Return [x, y] of the center of cell containing provided text 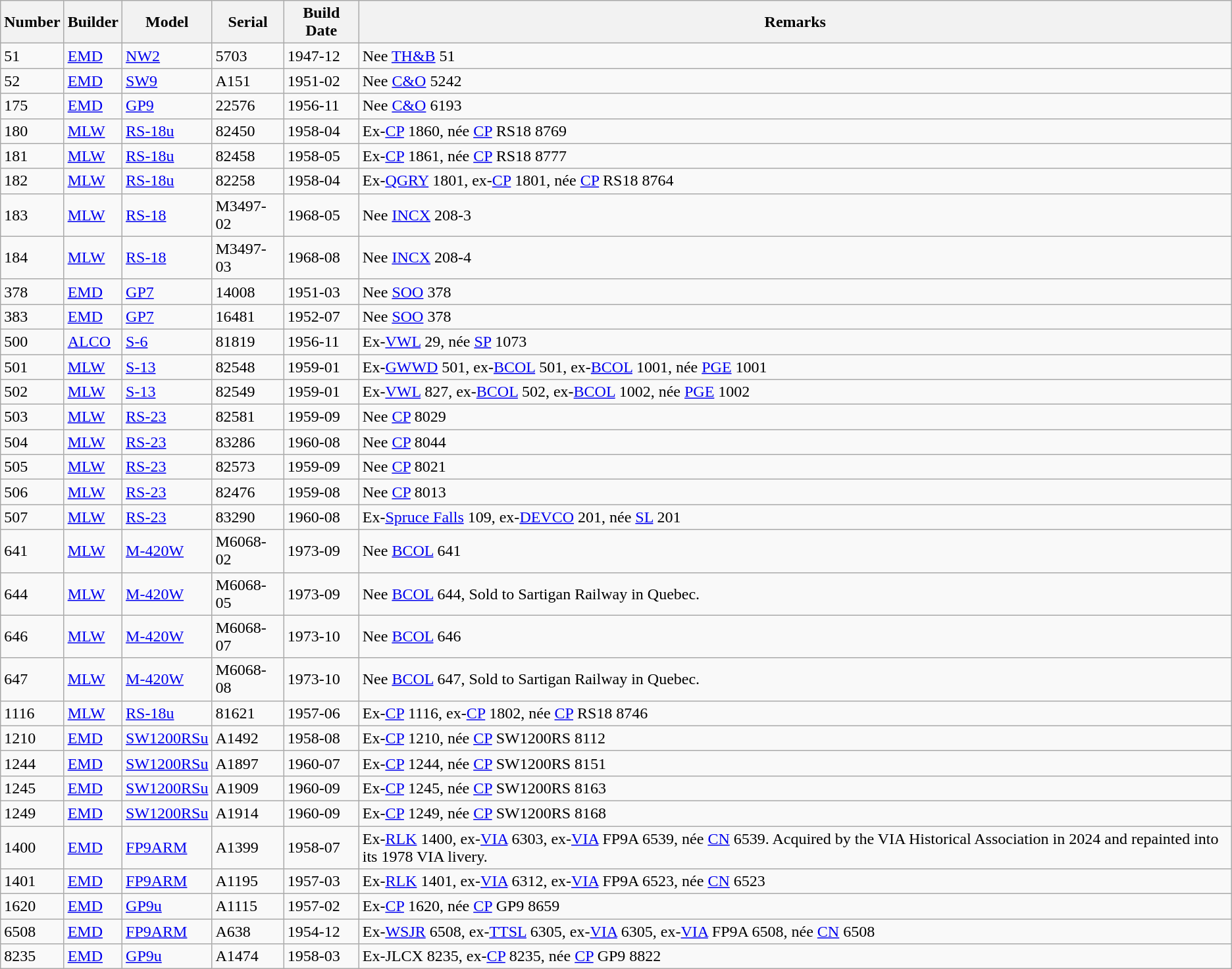
Nee INCX 208-3 [795, 214]
Nee C&O 6193 [795, 106]
Nee CP 8044 [795, 442]
A1474 [247, 957]
82573 [247, 467]
1620 [32, 907]
Nee BCOL 647, Sold to Sartigan Railway in Quebec. [795, 679]
A1909 [247, 788]
1958-07 [321, 847]
1951-02 [321, 81]
Build Date [321, 22]
22576 [247, 106]
Ex-Spruce Falls 109, ex-DEVCO 201, née SL 201 [795, 517]
1952-07 [321, 316]
GP9 [167, 106]
A151 [247, 81]
A1914 [247, 813]
Nee INCX 208-4 [795, 258]
647 [32, 679]
182 [32, 181]
505 [32, 467]
Ex-RLK 1400, ex-VIA 6303, ex-VIA FP9A 6539, née CN 6539. Acquired by the VIA Historical Association in 2024 and repainted into its 1978 VIA livery. [795, 847]
1245 [32, 788]
644 [32, 593]
Ex-JLCX 8235, ex-CP 8235, née CP GP9 8822 [795, 957]
Ex-CP 1861, née CP RS18 8777 [795, 156]
183 [32, 214]
Number [32, 22]
501 [32, 366]
14008 [247, 291]
82258 [247, 181]
Ex-WSJR 6508, ex-TTSL 6305, ex-VIA 6305, ex-VIA FP9A 6508, née CN 6508 [795, 932]
181 [32, 156]
A1492 [247, 738]
Ex-CP 1620, née CP GP9 8659 [795, 907]
Ex-CP 1245, née CP SW1200RS 8163 [795, 788]
Nee BCOL 641 [795, 551]
A1115 [247, 907]
M3497-02 [247, 214]
Remarks [795, 22]
1947-12 [321, 56]
507 [32, 517]
Ex-VWL 29, née SP 1073 [795, 341]
506 [32, 492]
646 [32, 637]
Ex-CP 1210, née CP SW1200RS 8112 [795, 738]
1960-07 [321, 763]
M3497-03 [247, 258]
81819 [247, 341]
ALCO [93, 341]
Ex-CP 1249, née CP SW1200RS 8168 [795, 813]
1959-08 [321, 492]
1958-05 [321, 156]
82450 [247, 131]
Builder [93, 22]
Serial [247, 22]
51 [32, 56]
8235 [32, 957]
504 [32, 442]
Ex-CP 1244, née CP SW1200RS 8151 [795, 763]
M6068-05 [247, 593]
180 [32, 131]
Nee BCOL 644, Sold to Sartigan Railway in Quebec. [795, 593]
Ex-CP 1116, ex-CP 1802, née CP RS18 8746 [795, 713]
378 [32, 291]
Ex-RLK 1401, ex-VIA 6312, ex-VIA FP9A 6523, née CN 6523 [795, 882]
1968-05 [321, 214]
81621 [247, 713]
6508 [32, 932]
1249 [32, 813]
1958-08 [321, 738]
52 [32, 81]
184 [32, 258]
82548 [247, 366]
Ex-VWL 827, ex-BCOL 502, ex-BCOL 1002, née PGE 1002 [795, 392]
5703 [247, 56]
NW2 [167, 56]
1210 [32, 738]
A1195 [247, 882]
1116 [32, 713]
1954-12 [321, 932]
Ex-QGRY 1801, ex-CP 1801, née CP RS18 8764 [795, 181]
383 [32, 316]
502 [32, 392]
1401 [32, 882]
M6068-07 [247, 637]
1951-03 [321, 291]
83286 [247, 442]
Nee BCOL 646 [795, 637]
1958-03 [321, 957]
83290 [247, 517]
503 [32, 417]
Nee CP 8013 [795, 492]
Nee CP 8029 [795, 417]
S-6 [167, 341]
1957-06 [321, 713]
1400 [32, 847]
16481 [247, 316]
A638 [247, 932]
82476 [247, 492]
1968-08 [321, 258]
1244 [32, 763]
1957-02 [321, 907]
Nee TH&B 51 [795, 56]
82581 [247, 417]
A1399 [247, 847]
82458 [247, 156]
Nee CP 8021 [795, 467]
641 [32, 551]
1957-03 [321, 882]
Ex-GWWD 501, ex-BCOL 501, ex-BCOL 1001, née PGE 1001 [795, 366]
Nee C&O 5242 [795, 81]
Model [167, 22]
M6068-02 [247, 551]
82549 [247, 392]
M6068-08 [247, 679]
500 [32, 341]
Ex-CP 1860, née CP RS18 8769 [795, 131]
A1897 [247, 763]
SW9 [167, 81]
175 [32, 106]
